Determine the [X, Y] coordinate at the center of the cell enclosing the given text.  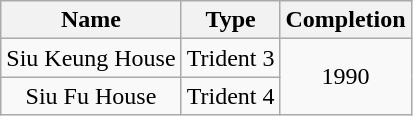
1990 [346, 77]
Trident 4 [230, 96]
Siu Keung House [91, 58]
Siu Fu House [91, 96]
Name [91, 20]
Trident 3 [230, 58]
Completion [346, 20]
Type [230, 20]
